Output the [X, Y] coordinate of the center of the cell containing the given text.  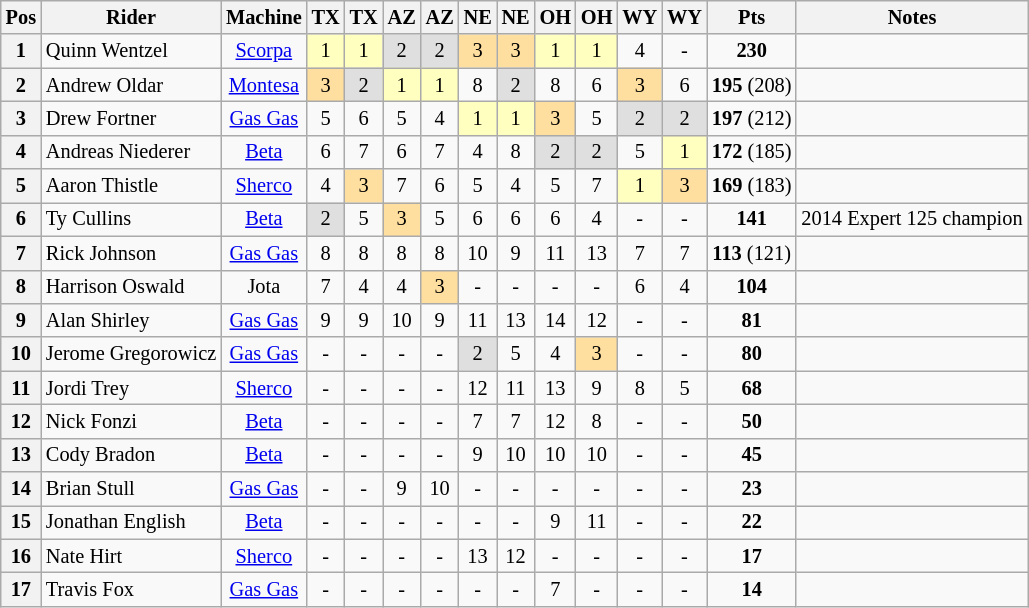
Notes [912, 17]
Pos [21, 17]
16 [21, 556]
113 (121) [752, 253]
Jerome Gregorowicz [131, 354]
Machine [264, 17]
Montesa [264, 85]
Quinn Wentzel [131, 51]
Nick Fonzi [131, 421]
Andrew Oldar [131, 85]
Aaron Thistle [131, 186]
Alan Shirley [131, 320]
Jonathan English [131, 522]
2014 Expert 125 champion [912, 219]
45 [752, 455]
15 [21, 522]
Harrison Oswald [131, 287]
Jordi Trey [131, 388]
Drew Fortner [131, 118]
Pts [752, 17]
Rider [131, 17]
Ty Cullins [131, 219]
Rick Johnson [131, 253]
81 [752, 320]
230 [752, 51]
68 [752, 388]
Jota [264, 287]
Cody Bradon [131, 455]
197 (212) [752, 118]
23 [752, 489]
195 (208) [752, 85]
141 [752, 219]
172 (185) [752, 152]
169 (183) [752, 186]
Brian Stull [131, 489]
Travis Fox [131, 589]
50 [752, 421]
80 [752, 354]
Andreas Niederer [131, 152]
Nate Hirt [131, 556]
104 [752, 287]
Scorpa [264, 51]
22 [752, 522]
